For the text-containing cell, return its midpoint in [x, y] coordinate format. 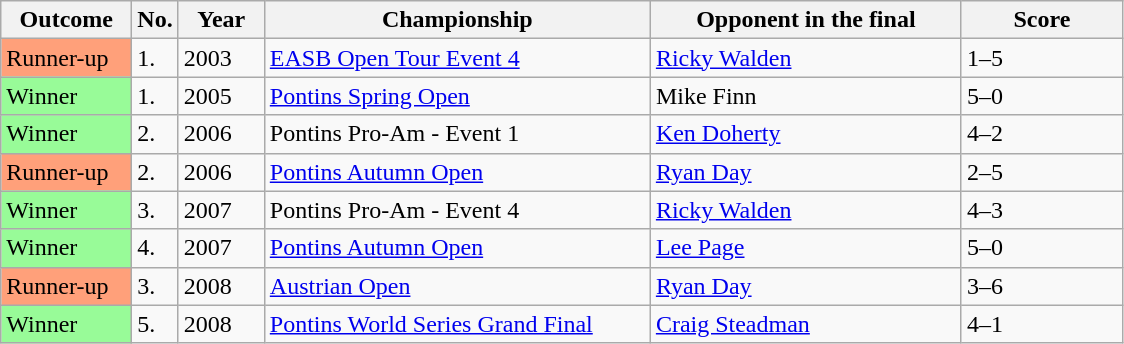
4–1 [1042, 324]
Pontins Pro-Am - Event 1 [457, 134]
2003 [221, 58]
5. [155, 324]
Austrian Open [457, 286]
4. [155, 248]
1–5 [1042, 58]
Outcome [66, 20]
2005 [221, 96]
Score [1042, 20]
2–5 [1042, 172]
3–6 [1042, 286]
No. [155, 20]
Ken Doherty [806, 134]
Craig Steadman [806, 324]
Pontins Pro-Am - Event 4 [457, 210]
Pontins Spring Open [457, 96]
Lee Page [806, 248]
4–2 [1042, 134]
4–3 [1042, 210]
Year [221, 20]
EASB Open Tour Event 4 [457, 58]
Opponent in the final [806, 20]
Championship [457, 20]
Mike Finn [806, 96]
Pontins World Series Grand Final [457, 324]
